Detect which cell encompasses the target text, then output its [X, Y] center coordinate. 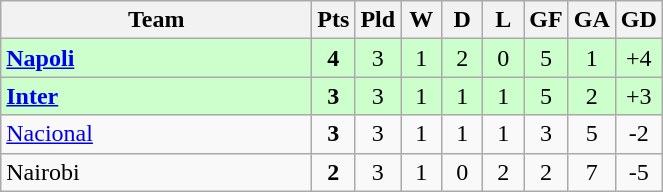
Nacional [156, 134]
7 [592, 172]
4 [334, 58]
Team [156, 20]
-2 [638, 134]
-5 [638, 172]
GA [592, 20]
Nairobi [156, 172]
+4 [638, 58]
GF [546, 20]
GD [638, 20]
D [462, 20]
W [422, 20]
+3 [638, 96]
L [504, 20]
Inter [156, 96]
Pld [378, 20]
Pts [334, 20]
Napoli [156, 58]
